Find where the given text appears and provide that cell's center as [x, y] coordinate. 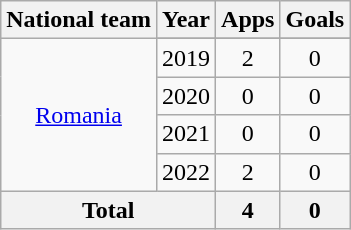
2021 [186, 134]
2019 [186, 58]
Year [186, 20]
National team [79, 20]
Total [108, 210]
Apps [248, 20]
4 [248, 210]
2022 [186, 172]
Goals [315, 20]
Romania [79, 115]
2020 [186, 96]
